Scan for the cell matching the given text and deliver its (x, y) coordinate at center. 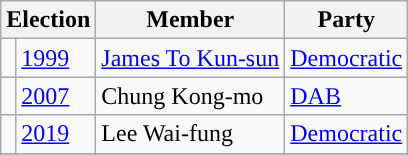
Election (48, 20)
Party (346, 20)
Lee Wai-fung (190, 134)
2007 (56, 96)
2019 (56, 134)
Member (190, 20)
Chung Kong-mo (190, 96)
James To Kun-sun (190, 58)
1999 (56, 58)
DAB (346, 96)
